Return the [X, Y] coordinate for the center point of the cell that contains the specified text.  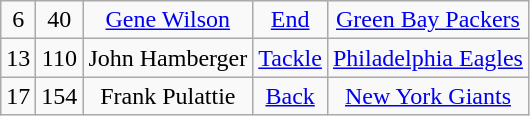
6 [18, 20]
Tackle [290, 58]
New York Giants [428, 96]
154 [60, 96]
40 [60, 20]
Green Bay Packers [428, 20]
13 [18, 58]
17 [18, 96]
Gene Wilson [168, 20]
Frank Pulattie [168, 96]
110 [60, 58]
Philadelphia Eagles [428, 58]
End [290, 20]
Back [290, 96]
John Hamberger [168, 58]
